Capture the cell that displays the provided text and extract its [X, Y] central coordinate. 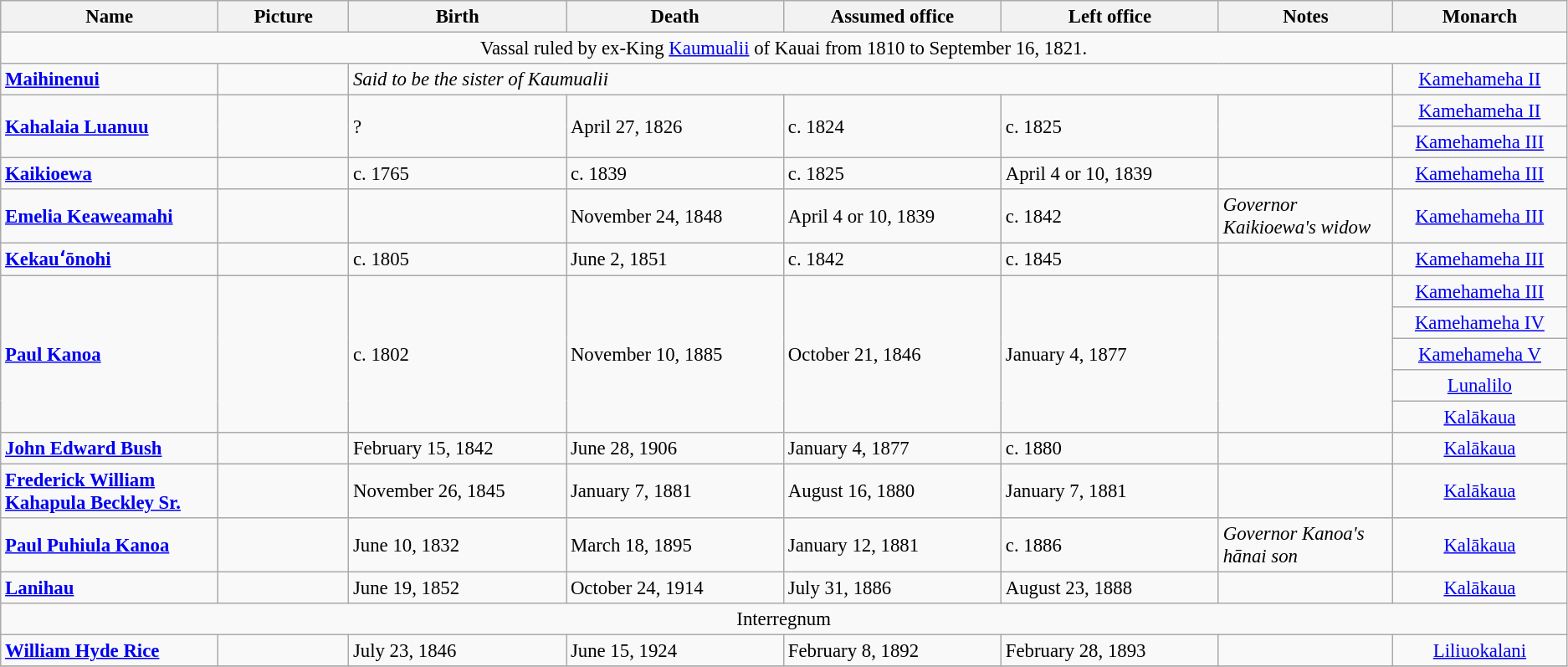
August 16, 1880 [893, 490]
Kekauʻōnohi [110, 259]
June 2, 1851 [675, 259]
Governor Kaikioewa's widow [1305, 216]
November 24, 1848 [675, 216]
Paul Puhiula Kanoa [110, 546]
Emelia Keaweamahi [110, 216]
c. 1886 [1109, 546]
November 26, 1845 [458, 490]
February 8, 1892 [893, 651]
Kaikioewa [110, 174]
Left office [1109, 17]
Lunalilo [1479, 385]
Name [110, 17]
Kamehameha IV [1479, 322]
January 12, 1881 [893, 546]
Vassal ruled by ex-King Kaumualii of Kauai from 1810 to September 16, 1821. [784, 49]
Said to be the sister of Kaumualii [871, 80]
August 23, 1888 [1109, 587]
Monarch [1479, 17]
c. 1845 [1109, 259]
June 19, 1852 [458, 587]
Liliuokalani [1479, 651]
Kamehameha V [1479, 354]
Governor Kanoa's hānai son [1305, 546]
c. 1765 [458, 174]
John Edward Bush [110, 449]
Paul Kanoa [110, 354]
Notes [1305, 17]
Kahalaia Luanuu [110, 127]
October 21, 1846 [893, 354]
October 24, 1914 [675, 587]
April 27, 1826 [675, 127]
Birth [458, 17]
Assumed office [893, 17]
June 15, 1924 [675, 651]
June 10, 1832 [458, 546]
February 15, 1842 [458, 449]
Lanihau [110, 587]
Picture [284, 17]
c. 1805 [458, 259]
c. 1824 [893, 127]
William Hyde Rice [110, 651]
? [458, 127]
c. 1839 [675, 174]
Frederick William Kahapula Beckley Sr. [110, 490]
c. 1802 [458, 354]
Death [675, 17]
June 28, 1906 [675, 449]
July 31, 1886 [893, 587]
March 18, 1895 [675, 546]
November 10, 1885 [675, 354]
Interregnum [784, 619]
February 28, 1893 [1109, 651]
July 23, 1846 [458, 651]
c. 1880 [1109, 449]
Maihinenui [110, 80]
